Return [x, y] of the center of cell containing provided text 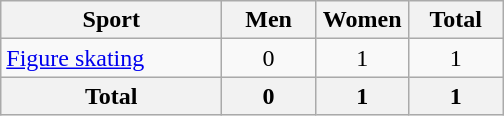
Sport [112, 20]
Figure skating [112, 58]
Men [269, 20]
Women [362, 20]
